Provide the (X, Y) coordinate of the cell's center where the given text is located.  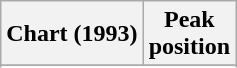
Chart (1993) (72, 34)
Peakposition (189, 34)
